Extract the (X, Y) coordinate from the center of the cell holding the provided text.  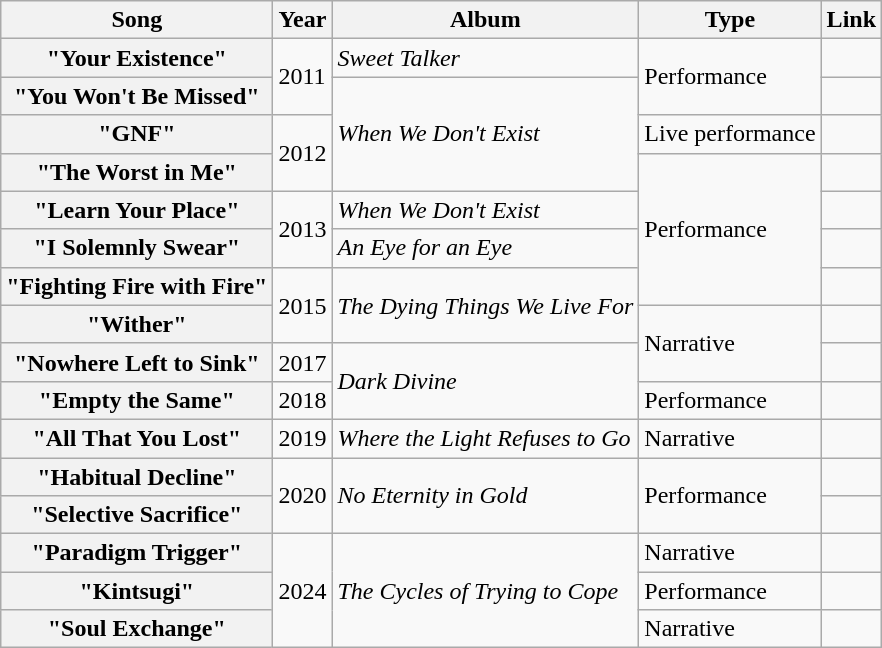
"Your Existence" (137, 58)
Year (302, 20)
An Eye for an Eye (486, 248)
Sweet Talker (486, 58)
"Empty the Same" (137, 400)
The Cycles of Trying to Cope (486, 591)
Song (137, 20)
"Paradigm Trigger" (137, 553)
2018 (302, 400)
Album (486, 20)
Link (851, 20)
"Selective Sacrifice" (137, 515)
"Habitual Decline" (137, 477)
"All That You Lost" (137, 438)
"Nowhere Left to Sink" (137, 362)
2015 (302, 305)
"Fighting Fire with Fire" (137, 286)
"Kintsugi" (137, 591)
"Soul Exchange" (137, 629)
2019 (302, 438)
2011 (302, 77)
Where the Light Refuses to Go (486, 438)
Live performance (730, 134)
Type (730, 20)
No Eternity in Gold (486, 496)
2017 (302, 362)
"The Worst in Me" (137, 172)
The Dying Things We Live For (486, 305)
2020 (302, 496)
Dark Divine (486, 381)
"I Solemnly Swear" (137, 248)
2024 (302, 591)
2013 (302, 229)
2012 (302, 153)
"You Won't Be Missed" (137, 96)
"GNF" (137, 134)
"Wither" (137, 324)
"Learn Your Place" (137, 210)
